Locate the cell with the specified text and output its [X, Y] center coordinate. 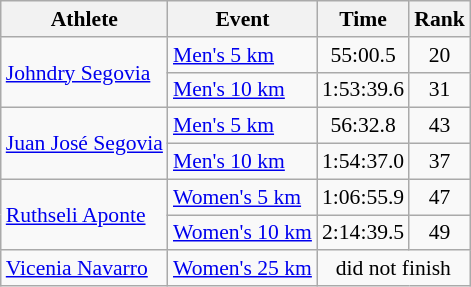
Juan José Segovia [84, 144]
Rank [440, 19]
Women's 5 km [242, 197]
1:54:37.0 [363, 162]
1:06:55.9 [363, 197]
1:53:39.6 [363, 90]
Athlete [84, 19]
Vicenia Navarro [84, 269]
2:14:39.5 [363, 233]
31 [440, 90]
Time [363, 19]
did not finish [394, 269]
Event [242, 19]
Johndry Segovia [84, 72]
43 [440, 126]
37 [440, 162]
49 [440, 233]
47 [440, 197]
20 [440, 55]
55:00.5 [363, 55]
Ruthseli Aponte [84, 214]
Women's 25 km [242, 269]
56:32.8 [363, 126]
Women's 10 km [242, 233]
